Detect which cell encompasses the target text, then output its (X, Y) center coordinate. 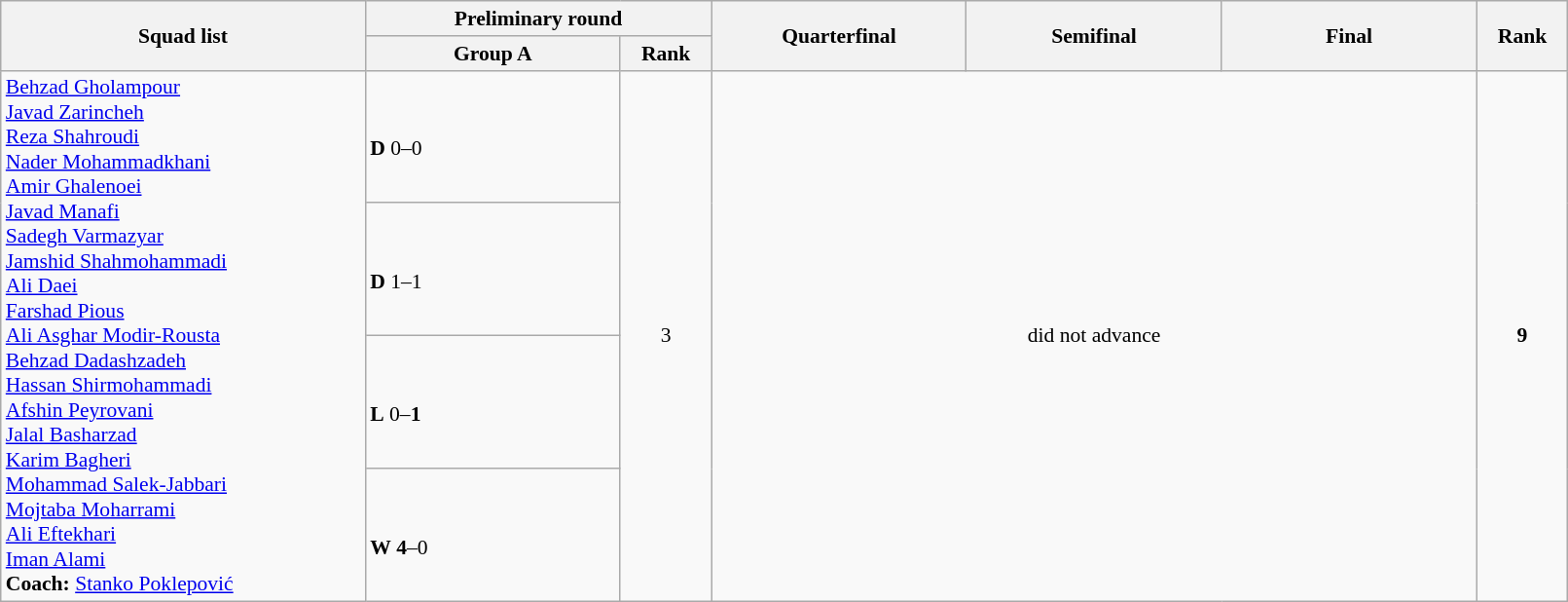
W 4–0 (492, 536)
3 (666, 336)
Group A (492, 54)
Final (1349, 35)
Semifinal (1094, 35)
Quarterfinal (839, 35)
Squad list (183, 35)
L 0–1 (492, 402)
D 1–1 (492, 270)
Preliminary round (538, 19)
did not advance (1094, 336)
9 (1522, 336)
D 0–0 (492, 136)
